Identify which cell holds the provided text, then report its [x, y] central coordinate. 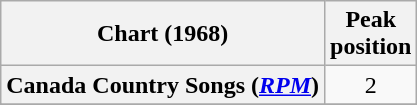
Chart (1968) [163, 34]
Canada Country Songs (RPM) [163, 85]
2 [371, 85]
Peak position [371, 34]
